Determine the (x, y) coordinate at the center of the cell enclosing the given text.  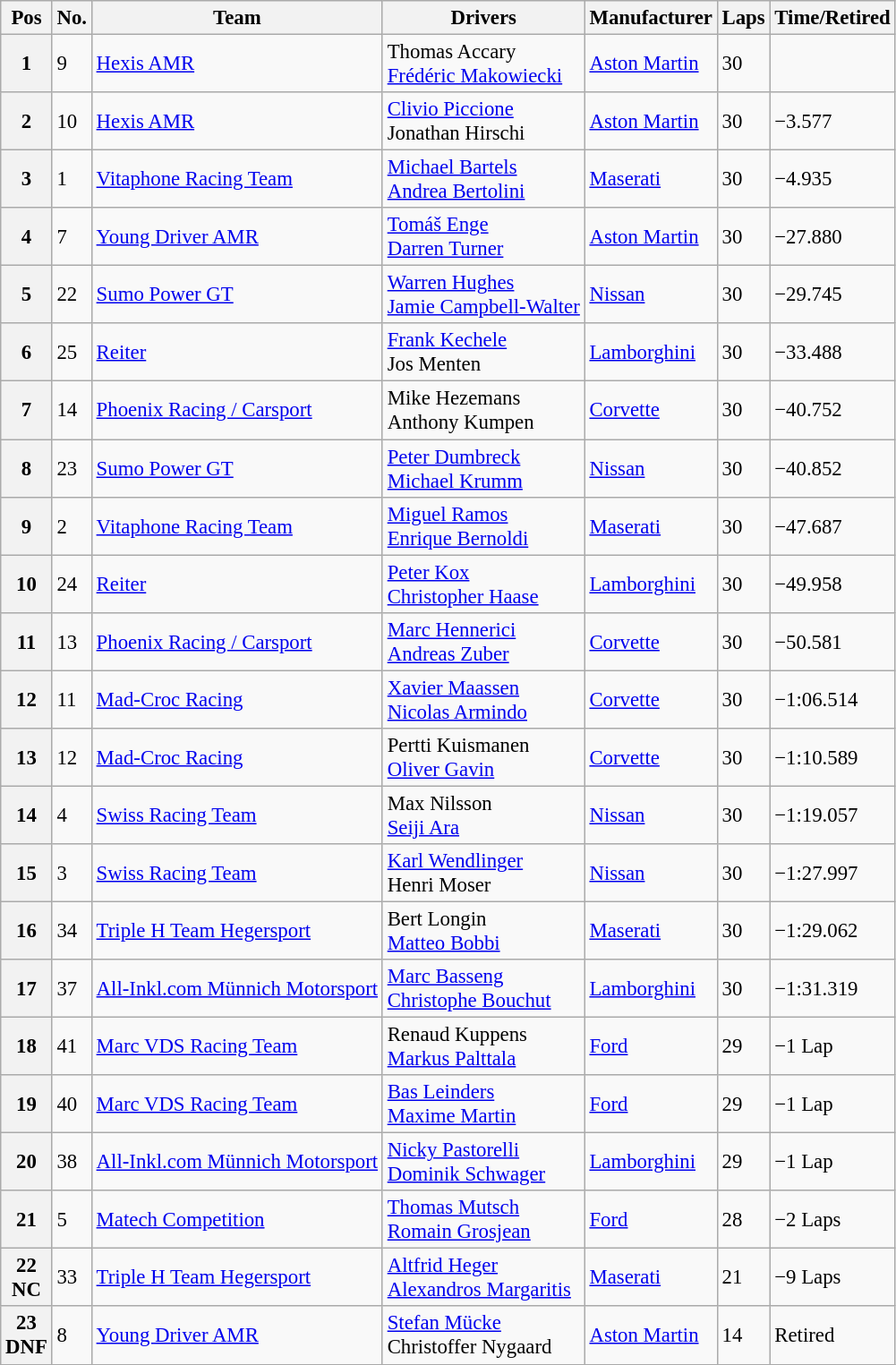
Pertti Kuismanen Oliver Gavin (483, 757)
Marc Hennerici Andreas Zuber (483, 641)
−9 Laps (832, 1278)
Clivio Piccione Jonathan Hirschi (483, 122)
−29.745 (832, 295)
−3.577 (832, 122)
Time/Retired (832, 18)
Xavier Maassen Nicolas Armindo (483, 700)
Thomas Mutsch Romain Grosjean (483, 1219)
−49.958 (832, 584)
41 (72, 1047)
Warren Hughes Jamie Campbell-Walter (483, 295)
Retired (832, 1335)
Peter Dumbreck Michael Krumm (483, 469)
−40.752 (832, 410)
−50.581 (832, 641)
Frank Kechele Jos Menten (483, 353)
20 (27, 1162)
22 (72, 295)
15 (27, 874)
−1:19.057 (832, 815)
Thomas Accary Frédéric Makowiecki (483, 64)
Altfrid Heger Alexandros Margaritis (483, 1278)
23 (72, 469)
No. (72, 18)
Bas Leinders Maxime Martin (483, 1105)
37 (72, 988)
−27.880 (832, 236)
−2 Laps (832, 1219)
Karl Wendlinger Henri Moser (483, 874)
22NC (27, 1278)
Tomáš Enge Darren Turner (483, 236)
38 (72, 1162)
−40.852 (832, 469)
−1:27.997 (832, 874)
28 (743, 1219)
Peter Kox Christopher Haase (483, 584)
−1:31.319 (832, 988)
24 (72, 584)
Stefan Mücke Christoffer Nygaard (483, 1335)
18 (27, 1047)
Team (236, 18)
Bert Longin Matteo Bobbi (483, 931)
33 (72, 1278)
−47.687 (832, 526)
Renaud Kuppens Markus Palttala (483, 1047)
−1:29.062 (832, 931)
Drivers (483, 18)
Mike Hezemans Anthony Kumpen (483, 410)
6 (27, 353)
Pos (27, 18)
Laps (743, 18)
Manufacturer (651, 18)
Max Nilsson Seiji Ara (483, 815)
Marc Basseng Christophe Bouchut (483, 988)
−1:10.589 (832, 757)
17 (27, 988)
−4.935 (832, 179)
34 (72, 931)
Nicky Pastorelli Dominik Schwager (483, 1162)
40 (72, 1105)
Matech Competition (236, 1219)
19 (27, 1105)
−33.488 (832, 353)
25 (72, 353)
16 (27, 931)
23DNF (27, 1335)
Michael Bartels Andrea Bertolini (483, 179)
Miguel Ramos Enrique Bernoldi (483, 526)
−1:06.514 (832, 700)
